Detect which cell encompasses the target text, then output its [X, Y] center coordinate. 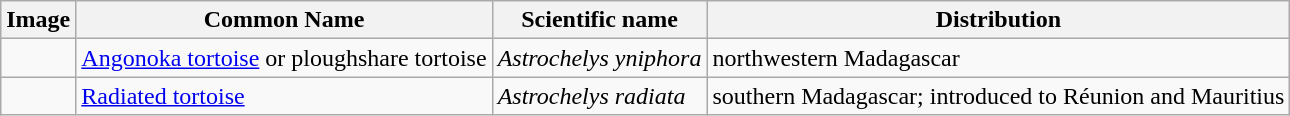
northwestern Madagascar [998, 58]
Angonoka tortoise or ploughshare tortoise [284, 58]
Radiated tortoise [284, 96]
Common Name [284, 20]
Astrochelys yniphora [600, 58]
southern Madagascar; introduced to Réunion and Mauritius [998, 96]
Scientific name [600, 20]
Image [38, 20]
Distribution [998, 20]
Astrochelys radiata [600, 96]
